Provide the (X, Y) coordinate of the cell's center where the given text is located.  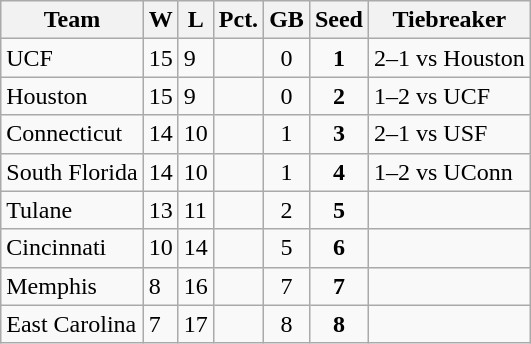
17 (196, 324)
Connecticut (72, 134)
GB (287, 20)
2–1 vs Houston (449, 58)
13 (160, 210)
2–1 vs USF (449, 134)
3 (338, 134)
Memphis (72, 286)
Team (72, 20)
UCF (72, 58)
11 (196, 210)
1–2 vs UCF (449, 96)
South Florida (72, 172)
W (160, 20)
Pct. (238, 20)
East Carolina (72, 324)
Tiebreaker (449, 20)
L (196, 20)
Seed (338, 20)
4 (338, 172)
Houston (72, 96)
Cincinnati (72, 248)
6 (338, 248)
Tulane (72, 210)
16 (196, 286)
1–2 vs UConn (449, 172)
